Return [X, Y] of the center of cell containing provided text 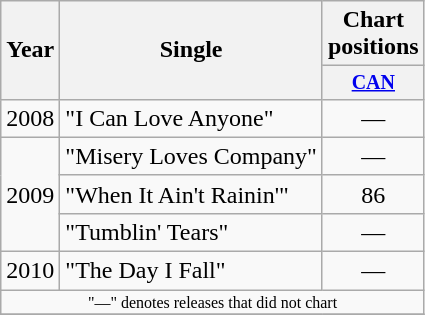
"Misery Loves Company" [192, 156]
"I Can Love Anyone" [192, 118]
"—" denotes releases that did not chart [212, 302]
"When It Ain't Rainin'" [192, 194]
Chart positions [373, 34]
2008 [30, 118]
2009 [30, 194]
2010 [30, 271]
"The Day I Fall" [192, 271]
CAN [373, 82]
Year [30, 50]
86 [373, 194]
Single [192, 50]
"Tumblin' Tears" [192, 232]
